Locate the cell with the specified text and output its (x, y) center coordinate. 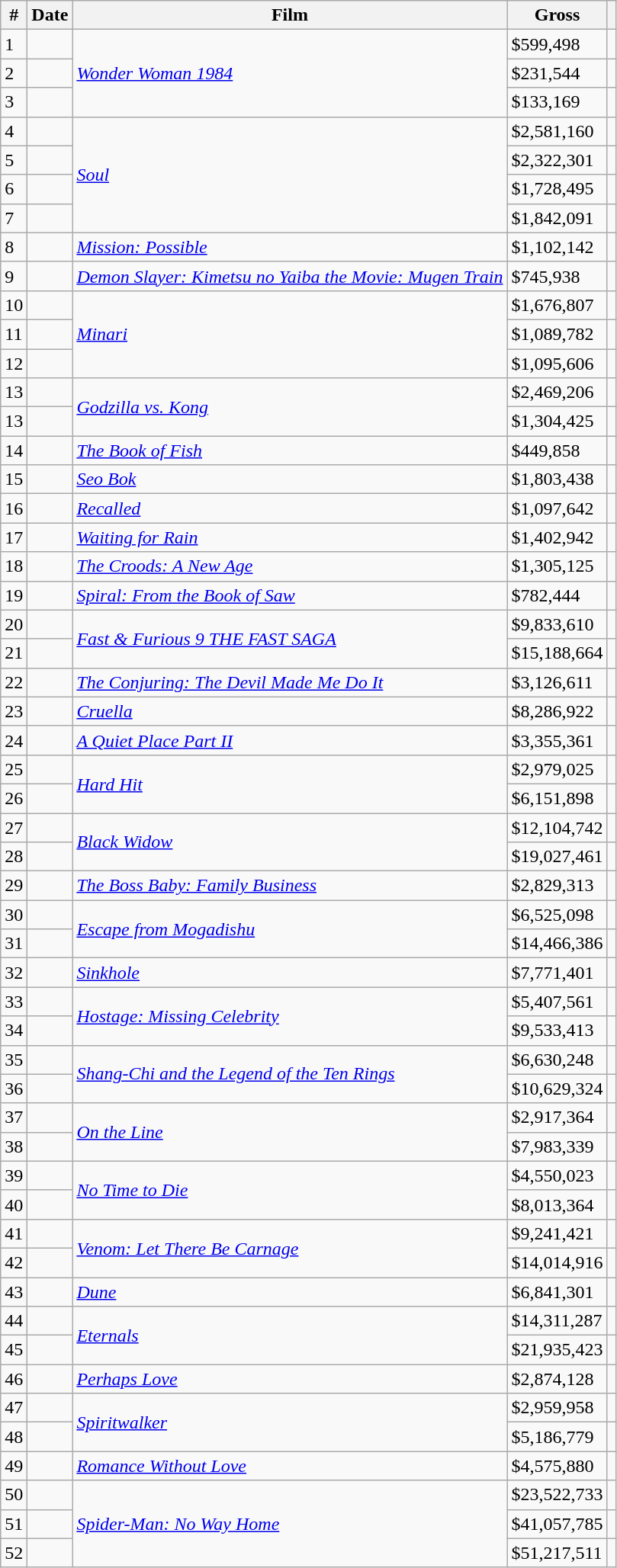
Hard Hit (290, 784)
19 (14, 595)
Eternals (290, 1336)
22 (14, 682)
$2,874,128 (557, 1379)
4 (14, 131)
Hostage: Missing Celebrity (290, 1016)
26 (14, 798)
Spider-Man: No Way Home (290, 1524)
17 (14, 537)
$5,407,561 (557, 1002)
Wonder Woman 1984 (290, 73)
$6,151,898 (557, 798)
$1,305,125 (557, 566)
29 (14, 886)
The Croods: A New Age (290, 566)
33 (14, 1002)
50 (14, 1495)
37 (14, 1117)
30 (14, 915)
The Conjuring: The Devil Made Me Do It (290, 682)
$51,217,511 (557, 1553)
$9,533,413 (557, 1031)
21 (14, 653)
$1,304,425 (557, 422)
Venom: Let There Be Carnage (290, 1248)
6 (14, 189)
$2,979,025 (557, 769)
$2,959,958 (557, 1408)
$1,803,438 (557, 479)
$10,629,324 (557, 1089)
$1,676,807 (557, 305)
Minari (290, 334)
Spiritwalker (290, 1422)
36 (14, 1089)
$1,097,642 (557, 508)
Dune (290, 1292)
$1,095,606 (557, 364)
Romance Without Love (290, 1466)
$1,842,091 (557, 218)
46 (14, 1379)
Spiral: From the Book of Saw (290, 595)
8 (14, 247)
11 (14, 334)
Black Widow (290, 842)
15 (14, 479)
Escape from Mogadishu (290, 929)
$782,444 (557, 595)
$9,241,421 (557, 1233)
$15,188,664 (557, 653)
$41,057,785 (557, 1524)
$133,169 (557, 102)
1 (14, 44)
52 (14, 1553)
5 (14, 160)
$8,286,922 (557, 711)
43 (14, 1292)
No Time to Die (290, 1190)
$2,322,301 (557, 160)
Gross (557, 15)
$23,522,733 (557, 1495)
23 (14, 711)
$6,525,098 (557, 915)
49 (14, 1466)
28 (14, 857)
$14,466,386 (557, 944)
$599,498 (557, 44)
Demon Slayer: Kimetsu no Yaiba the Movie: Mugen Train (290, 276)
Cruella (290, 711)
The Boss Baby: Family Business (290, 886)
16 (14, 508)
34 (14, 1031)
48 (14, 1437)
44 (14, 1321)
$4,575,880 (557, 1466)
$4,550,023 (557, 1175)
Recalled (290, 508)
$2,469,206 (557, 393)
$21,935,423 (557, 1350)
$7,771,401 (557, 973)
47 (14, 1408)
27 (14, 827)
24 (14, 740)
42 (14, 1262)
38 (14, 1146)
$2,581,160 (557, 131)
18 (14, 566)
3 (14, 102)
$8,013,364 (557, 1204)
$9,833,610 (557, 624)
$6,630,248 (557, 1060)
$19,027,461 (557, 857)
$449,858 (557, 451)
$2,829,313 (557, 886)
Shang-Chi and the Legend of the Ten Rings (290, 1074)
$14,014,916 (557, 1262)
41 (14, 1233)
35 (14, 1060)
2 (14, 73)
31 (14, 944)
Date (50, 15)
$1,402,942 (557, 537)
Fast & Furious 9 THE FAST SAGA (290, 639)
39 (14, 1175)
32 (14, 973)
40 (14, 1204)
51 (14, 1524)
10 (14, 305)
On the Line (290, 1132)
$6,841,301 (557, 1292)
$5,186,779 (557, 1437)
25 (14, 769)
Sinkhole (290, 973)
$14,311,287 (557, 1321)
$12,104,742 (557, 827)
7 (14, 218)
$2,917,364 (557, 1117)
$1,102,142 (557, 247)
Film (290, 15)
9 (14, 276)
$231,544 (557, 73)
$1,728,495 (557, 189)
The Book of Fish (290, 451)
12 (14, 364)
45 (14, 1350)
14 (14, 451)
A Quiet Place Part II (290, 740)
Godzilla vs. Kong (290, 407)
$7,983,339 (557, 1146)
Perhaps Love (290, 1379)
$3,126,611 (557, 682)
Waiting for Rain (290, 537)
Soul (290, 175)
$745,938 (557, 276)
$3,355,361 (557, 740)
Seo Bok (290, 479)
$1,089,782 (557, 334)
# (14, 15)
Mission: Possible (290, 247)
20 (14, 624)
